Provide the (x, y) coordinate of the cell's center where the given text is located.  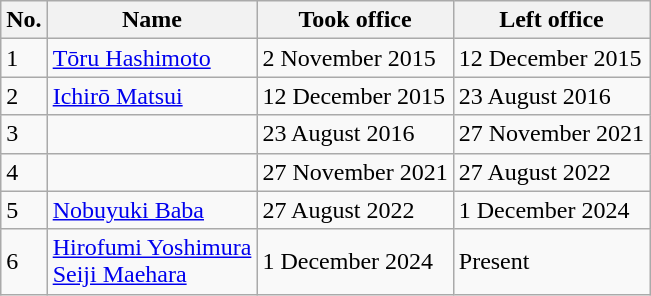
6 (24, 262)
2 (24, 96)
No. (24, 20)
5 (24, 210)
Left office (551, 20)
Ichirō Matsui (152, 96)
1 (24, 58)
4 (24, 172)
3 (24, 134)
Tōru Hashimoto (152, 58)
Nobuyuki Baba (152, 210)
Name (152, 20)
Present (551, 262)
2 November 2015 (355, 58)
Hirofumi YoshimuraSeiji Maehara (152, 262)
Took office (355, 20)
